Return the (X, Y) coordinate for the center point of the cell that contains the specified text.  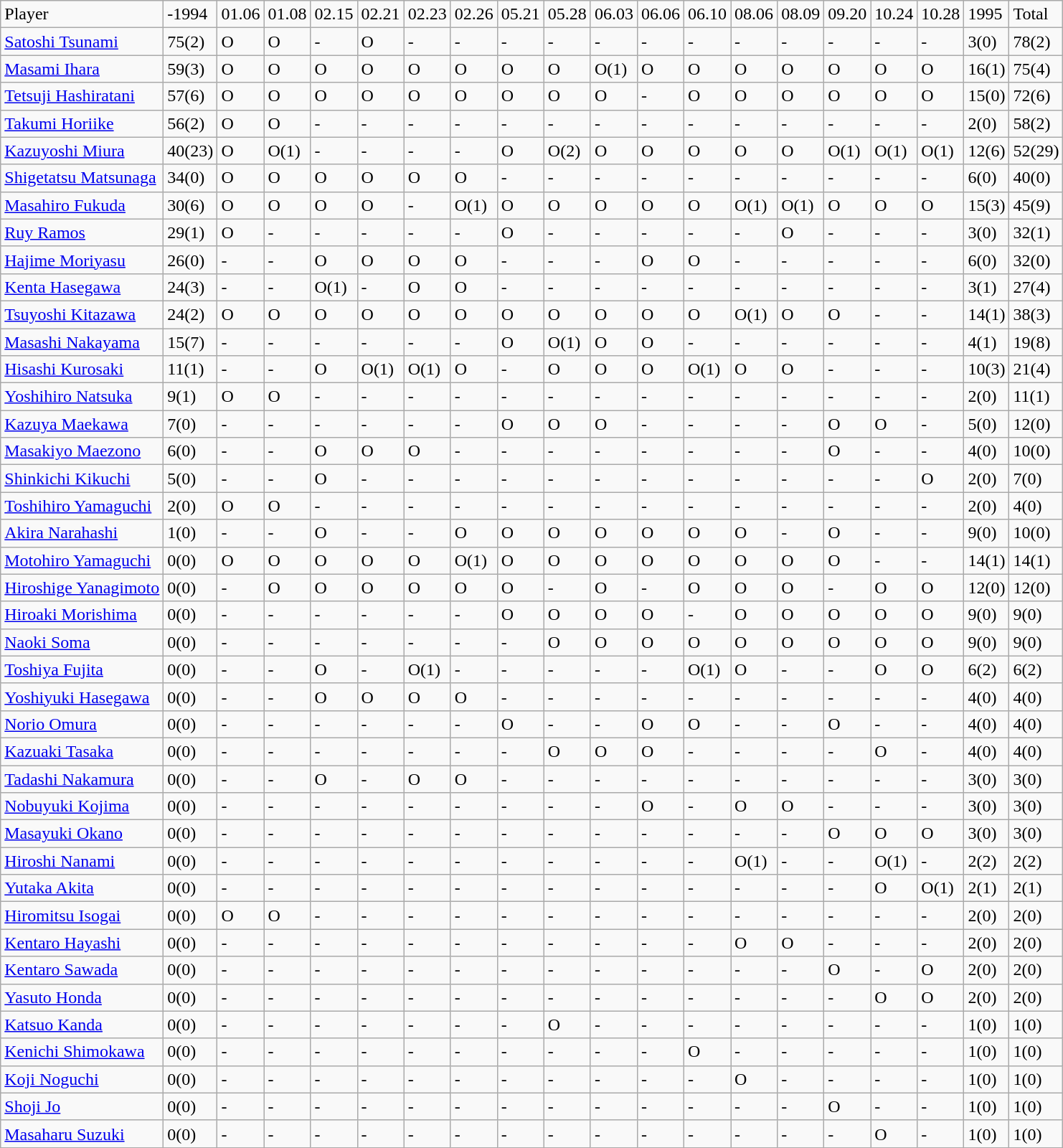
Hiromitsu Isogai (82, 916)
75(4) (1036, 69)
02.15 (334, 14)
59(3) (191, 69)
06.06 (660, 14)
32(1) (1036, 232)
-1994 (191, 14)
Yasuto Honda (82, 997)
Hisashi Kurosaki (82, 370)
15(3) (987, 205)
29(1) (191, 232)
40(23) (191, 151)
Yoshihiro Natsuka (82, 397)
Hiroshige Yanagimoto (82, 588)
05.21 (521, 14)
24(2) (191, 314)
Masahiro Fukuda (82, 205)
08.06 (755, 14)
Masakiyo Maezono (82, 451)
12(6) (987, 151)
Kenta Hasegawa (82, 287)
01.06 (241, 14)
Kentaro Sawada (82, 970)
Kazuaki Tasaka (82, 751)
Ruy Ramos (82, 232)
Kazuyoshi Miura (82, 151)
01.08 (287, 14)
75(2) (191, 42)
Masashi Nakayama (82, 342)
02.21 (380, 14)
4(1) (987, 342)
Shigetatsu Matsunaga (82, 178)
72(6) (1036, 96)
Shoji Jo (82, 1106)
10.24 (894, 14)
56(2) (191, 123)
Player (82, 14)
58(2) (1036, 123)
02.23 (427, 14)
Akira Narahashi (82, 533)
78(2) (1036, 42)
Hiroaki Morishima (82, 615)
05.28 (567, 14)
Masaharu Suzuki (82, 1134)
Toshihiro Yamaguchi (82, 506)
Tetsuji Hashiratani (82, 96)
Kazuya Maekawa (82, 424)
Shinkichi Kikuchi (82, 479)
52(29) (1036, 151)
06.03 (614, 14)
Katsuo Kanda (82, 1025)
Yutaka Akita (82, 888)
Kenichi Shimokawa (82, 1052)
38(3) (1036, 314)
Hajime Moriyasu (82, 260)
Takumi Horiike (82, 123)
Hiroshi Nanami (82, 861)
Satoshi Tsunami (82, 42)
30(6) (191, 205)
9(1) (191, 397)
Masayuki Okano (82, 834)
Naoki Soma (82, 642)
Norio Omura (82, 724)
Kentaro Hayashi (82, 943)
Tadashi Nakamura (82, 778)
34(0) (191, 178)
21(4) (1036, 370)
Yoshiyuki Hasegawa (82, 697)
24(3) (191, 287)
57(6) (191, 96)
Tsuyoshi Kitazawa (82, 314)
16(1) (987, 69)
15(7) (191, 342)
40(0) (1036, 178)
3(1) (987, 287)
26(0) (191, 260)
15(0) (987, 96)
27(4) (1036, 287)
Motohiro Yamaguchi (82, 560)
1995 (987, 14)
06.10 (707, 14)
Toshiya Fujita (82, 669)
09.20 (848, 14)
10.28 (941, 14)
19(8) (1036, 342)
Total (1036, 14)
Koji Noguchi (82, 1079)
10(3) (987, 370)
Nobuyuki Kojima (82, 806)
Masami Ihara (82, 69)
O(2) (567, 151)
32(0) (1036, 260)
02.26 (473, 14)
45(9) (1036, 205)
08.09 (800, 14)
